Detect which cell encompasses the target text, then output its [x, y] center coordinate. 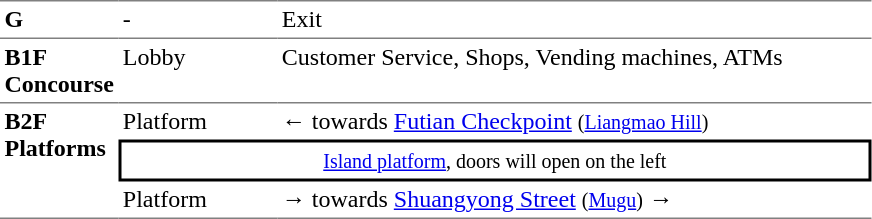
Exit [574, 19]
Customer Service, Shops, Vending machines, ATMs [574, 71]
- [198, 19]
Lobby [198, 71]
Island platform, doors will open on the left [494, 161]
B1FConcourse [59, 71]
G [59, 19]
Platform [198, 122]
← towards Futian Checkpoint (Liangmao Hill) [574, 122]
